Provide the [X, Y] coordinate of the cell's center where the given text is located.  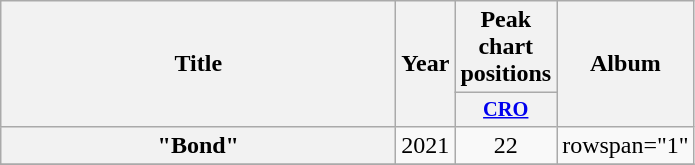
Peak chart positions [506, 47]
Title [198, 64]
Album [626, 64]
rowspan="1" [626, 145]
Year [426, 64]
CRO [506, 110]
22 [506, 145]
"Bond" [198, 145]
2021 [426, 145]
